Find where the given text appears and provide that cell's center as [x, y] coordinate. 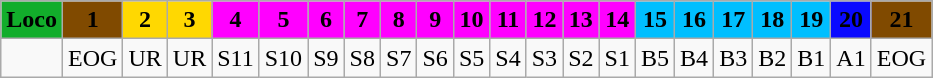
B4 [694, 58]
S2 [581, 58]
S4 [508, 58]
14 [617, 20]
2 [145, 20]
13 [581, 20]
B1 [812, 58]
7 [362, 20]
B2 [772, 58]
15 [654, 20]
11 [508, 20]
S7 [399, 58]
21 [901, 20]
B3 [734, 58]
S11 [236, 58]
1 [92, 20]
3 [189, 20]
Loco [32, 20]
S3 [544, 58]
12 [544, 20]
6 [326, 20]
S9 [326, 58]
19 [812, 20]
18 [772, 20]
S1 [617, 58]
B5 [654, 58]
S6 [435, 58]
4 [236, 20]
S8 [362, 58]
10 [471, 20]
5 [283, 20]
9 [435, 20]
16 [694, 20]
S10 [283, 58]
17 [734, 20]
S5 [471, 58]
A1 [851, 58]
8 [399, 20]
20 [851, 20]
